From the cell containing the given text, extract its center point as (x, y) coordinate. 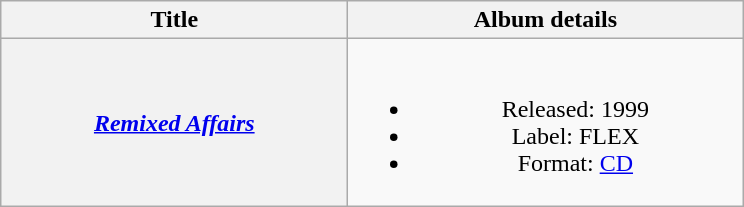
Released: 1999Label: FLEXFormat: CD (546, 122)
Album details (546, 20)
Title (174, 20)
Remixed Affairs (174, 122)
